Capture the cell that displays the provided text and extract its (x, y) central coordinate. 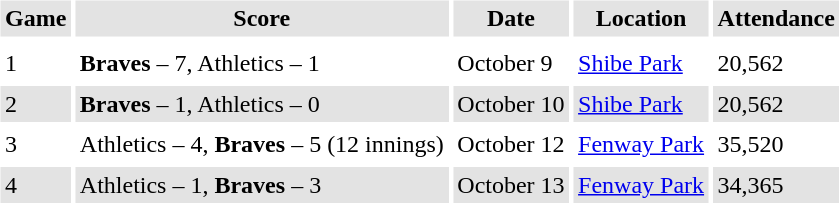
Score (262, 18)
October 10 (511, 104)
4 (35, 185)
Game (35, 18)
3 (35, 144)
Athletics – 4, Braves – 5 (12 innings) (262, 144)
Braves – 7, Athletics – 1 (262, 64)
October 13 (511, 185)
Attendance (776, 18)
2 (35, 104)
Location (642, 18)
October 12 (511, 144)
Athletics – 1, Braves – 3 (262, 185)
34,365 (776, 185)
Braves – 1, Athletics – 0 (262, 104)
October 9 (511, 64)
1 (35, 64)
35,520 (776, 144)
Date (511, 18)
